Return the [X, Y] coordinate for the center point of the cell that contains the specified text.  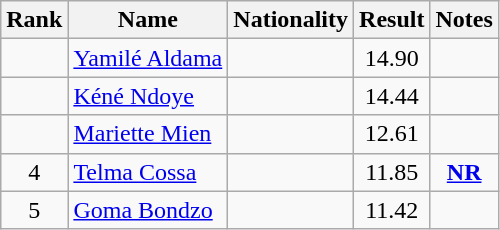
Rank [34, 20]
Goma Bondzo [148, 210]
Yamilé Aldama [148, 58]
14.90 [392, 58]
Telma Cossa [148, 172]
Nationality [291, 20]
14.44 [392, 96]
Notes [464, 20]
11.85 [392, 172]
Name [148, 20]
12.61 [392, 134]
Mariette Mien [148, 134]
11.42 [392, 210]
5 [34, 210]
Kéné Ndoye [148, 96]
4 [34, 172]
Result [392, 20]
NR [464, 172]
